For the text-containing cell, return its midpoint in (X, Y) coordinate format. 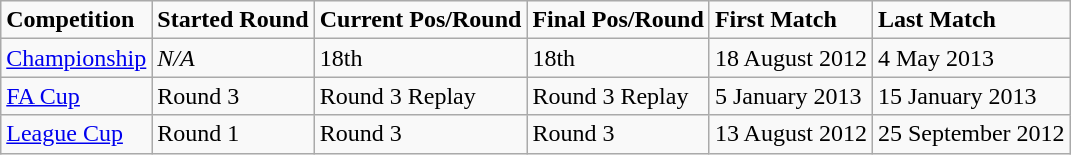
N/A (233, 58)
18 August 2012 (790, 58)
Competition (76, 20)
5 January 2013 (790, 96)
Round 1 (233, 134)
13 August 2012 (790, 134)
Current Pos/Round (420, 20)
Started Round (233, 20)
League Cup (76, 134)
First Match (790, 20)
Final Pos/Round (618, 20)
4 May 2013 (971, 58)
FA Cup (76, 96)
Last Match (971, 20)
Championship (76, 58)
25 September 2012 (971, 134)
15 January 2013 (971, 96)
